Identify which cell holds the provided text, then report its (x, y) central coordinate. 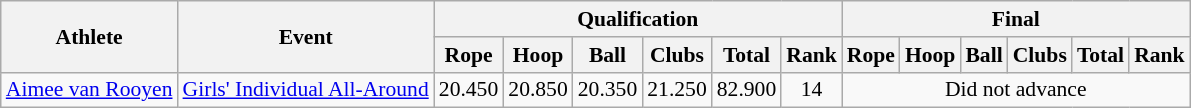
Athlete (90, 36)
14 (812, 90)
82.900 (746, 90)
20.450 (468, 90)
Did not advance (1016, 90)
Qualification (638, 19)
21.250 (676, 90)
20.350 (608, 90)
Girls' Individual All-Around (306, 90)
Aimee van Rooyen (90, 90)
Final (1016, 19)
Event (306, 36)
20.850 (538, 90)
